Provide the [X, Y] coordinate of the cell's center where the given text is located.  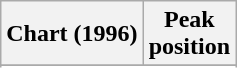
Peakposition [189, 34]
Chart (1996) [72, 34]
